From the cell containing the given text, extract its center point as [x, y] coordinate. 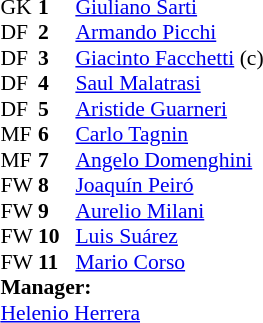
Angelo Domenghini [169, 160]
Armando Picchi [169, 33]
3 [57, 58]
Aristide Guarneri [169, 109]
8 [57, 185]
Carlo Tagnin [169, 135]
5 [57, 109]
Saul Malatrasi [169, 83]
10 [57, 237]
Mario Corso [169, 262]
6 [57, 135]
Luis Suárez [169, 237]
11 [57, 262]
Giacinto Facchetti (c) [169, 58]
2 [57, 33]
4 [57, 83]
9 [57, 211]
Manager: [132, 287]
7 [57, 160]
Aurelio Milani [169, 211]
Joaquín Peiró [169, 185]
